Search for the cell housing the specified text and yield its [X, Y] center coordinate. 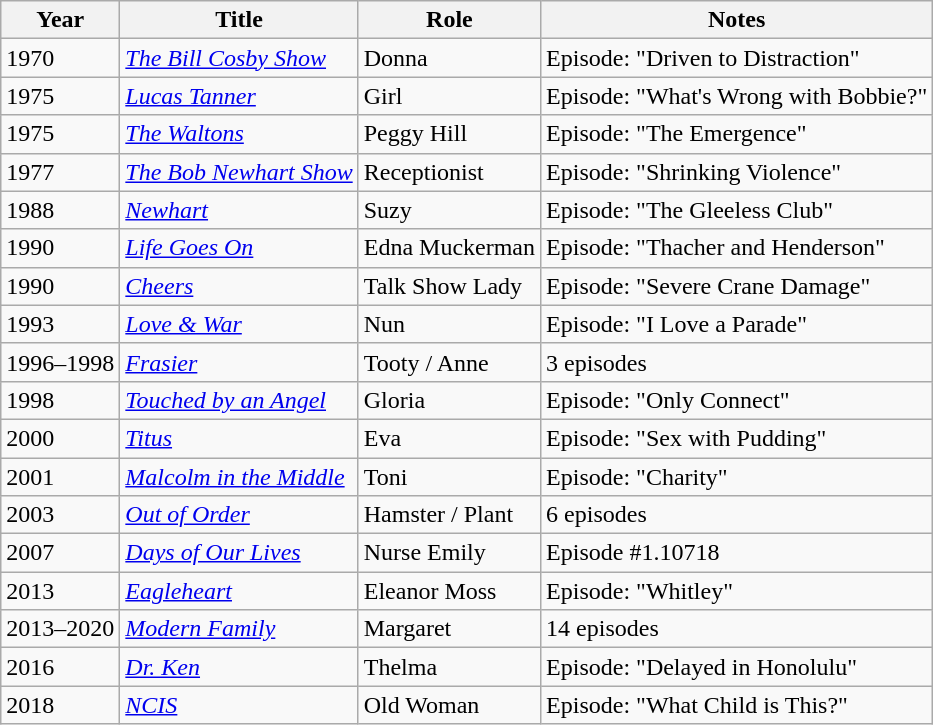
Episode: "Whitley" [737, 591]
The Waltons [239, 134]
Touched by an Angel [239, 400]
Malcolm in the Middle [239, 477]
Peggy Hill [449, 134]
NCIS [239, 705]
Gloria [449, 400]
Dr. Ken [239, 667]
The Bill Cosby Show [239, 58]
Talk Show Lady [449, 286]
2013–2020 [60, 629]
Old Woman [449, 705]
Hamster / Plant [449, 515]
2000 [60, 438]
Episode: "I Love a Parade" [737, 324]
6 episodes [737, 515]
2013 [60, 591]
Episode: "Driven to Distraction" [737, 58]
Days of Our Lives [239, 553]
Eagleheart [239, 591]
Lucas Tanner [239, 96]
3 episodes [737, 362]
Episode: "The Emergence" [737, 134]
Toni [449, 477]
2007 [60, 553]
Out of Order [239, 515]
Edna Muckerman [449, 248]
Episode: "What's Wrong with Bobbie?" [737, 96]
Newhart [239, 210]
Role [449, 20]
Title [239, 20]
Life Goes On [239, 248]
Cheers [239, 286]
Episode: "Charity" [737, 477]
1996–1998 [60, 362]
Episode: "Severe Crane Damage" [737, 286]
Episode: "Sex with Pudding" [737, 438]
2018 [60, 705]
Episode: "Thacher and Henderson" [737, 248]
1977 [60, 172]
Eva [449, 438]
Titus [239, 438]
Notes [737, 20]
Receptionist [449, 172]
Suzy [449, 210]
Episode: "What Child is This?" [737, 705]
1993 [60, 324]
1970 [60, 58]
Margaret [449, 629]
Tooty / Anne [449, 362]
14 episodes [737, 629]
2001 [60, 477]
Nun [449, 324]
1998 [60, 400]
The Bob Newhart Show [239, 172]
Thelma [449, 667]
Episode: "Shrinking Violence" [737, 172]
Episode: "The Gleeless Club" [737, 210]
Year [60, 20]
Frasier [239, 362]
Girl [449, 96]
Episode: "Delayed in Honolulu" [737, 667]
Love & War [239, 324]
2016 [60, 667]
Episode #1.10718 [737, 553]
Modern Family [239, 629]
2003 [60, 515]
Nurse Emily [449, 553]
Donna [449, 58]
1988 [60, 210]
Episode: "Only Connect" [737, 400]
Eleanor Moss [449, 591]
